Provide the [X, Y] coordinate of the cell's center where the given text is located.  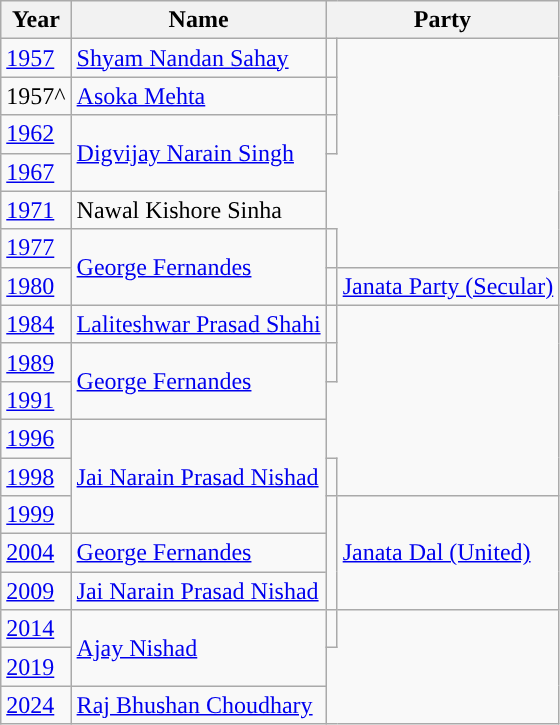
1984 [36, 324]
Janata Dal (United) [448, 553]
2014 [36, 629]
2004 [36, 553]
Digvijay Narain Singh [198, 153]
1980 [36, 286]
Name [198, 20]
Janata Party (Secular) [448, 286]
1977 [36, 248]
1967 [36, 172]
Year [36, 20]
Laliteshwar Prasad Shahi [198, 324]
2024 [36, 705]
1957^ [36, 96]
Raj Bhushan Choudhary [198, 705]
1989 [36, 362]
1999 [36, 515]
Nawal Kishore Sinha [198, 210]
1998 [36, 477]
Shyam Nandan Sahay [198, 58]
2019 [36, 667]
Ajay Nishad [198, 648]
Party [442, 20]
Asoka Mehta [198, 96]
1991 [36, 400]
1971 [36, 210]
2009 [36, 591]
1962 [36, 134]
1957 [36, 58]
1996 [36, 438]
